Search for the cell housing the specified text and yield its [X, Y] center coordinate. 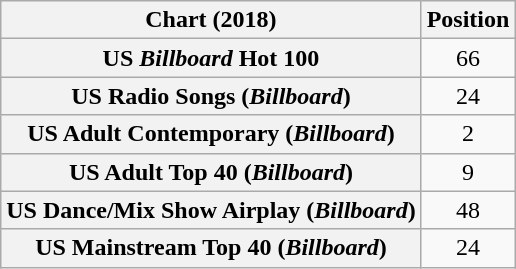
US Mainstream Top 40 (Billboard) [211, 248]
Position [468, 20]
2 [468, 134]
US Billboard Hot 100 [211, 58]
US Adult Top 40 (Billboard) [211, 172]
US Dance/Mix Show Airplay (Billboard) [211, 210]
US Radio Songs (Billboard) [211, 96]
Chart (2018) [211, 20]
9 [468, 172]
US Adult Contemporary (Billboard) [211, 134]
66 [468, 58]
48 [468, 210]
